For the text-containing cell, return its midpoint in (x, y) coordinate format. 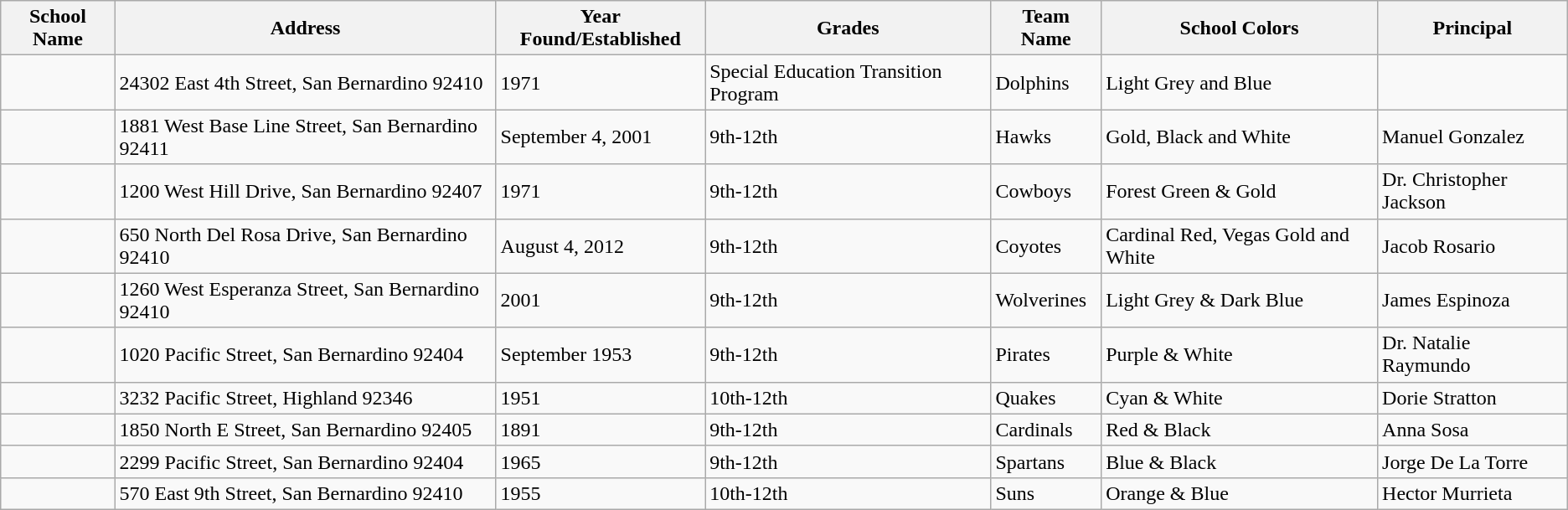
Purple & White (1240, 355)
Light Grey and Blue (1240, 82)
Orange & Blue (1240, 493)
Dr. Natalie Raymundo (1473, 355)
Blue & Black (1240, 461)
1881 West Base Line Street, San Bernardino 92411 (305, 137)
September 1953 (601, 355)
Address (305, 28)
James Espinoza (1473, 300)
Cyan & White (1240, 398)
Dolphins (1046, 82)
1020 Pacific Street, San Bernardino 92404 (305, 355)
Coyotes (1046, 246)
3232 Pacific Street, Highland 92346 (305, 398)
Forest Green & Gold (1240, 191)
Cowboys (1046, 191)
Dr. Christopher Jackson (1473, 191)
School Colors (1240, 28)
Cardinal Red, Vegas Gold and White (1240, 246)
1850 North E Street, San Bernardino 92405 (305, 430)
Jorge De La Torre (1473, 461)
24302 East 4th Street, San Bernardino 92410 (305, 82)
1965 (601, 461)
Pirates (1046, 355)
Red & Black (1240, 430)
1955 (601, 493)
Dorie Stratton (1473, 398)
1951 (601, 398)
Hawks (1046, 137)
Anna Sosa (1473, 430)
Principal (1473, 28)
1260 West Esperanza Street, San Bernardino 92410 (305, 300)
September 4, 2001 (601, 137)
Manuel Gonzalez (1473, 137)
570 East 9th Street, San Bernardino 92410 (305, 493)
2001 (601, 300)
Grades (848, 28)
Suns (1046, 493)
Special Education Transition Program (848, 82)
Quakes (1046, 398)
Team Name (1046, 28)
August 4, 2012 (601, 246)
School Name (58, 28)
Spartans (1046, 461)
Light Grey & Dark Blue (1240, 300)
Cardinals (1046, 430)
1200 West Hill Drive, San Bernardino 92407 (305, 191)
650 North Del Rosa Drive, San Bernardino 92410 (305, 246)
1891 (601, 430)
Wolverines (1046, 300)
2299 Pacific Street, San Bernardino 92404 (305, 461)
Jacob Rosario (1473, 246)
Gold, Black and White (1240, 137)
Hector Murrieta (1473, 493)
Year Found/Established (601, 28)
